Capture the cell that displays the provided text and extract its [X, Y] central coordinate. 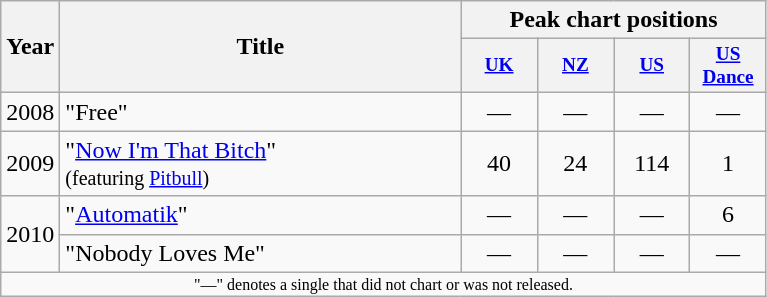
2008 [30, 112]
US Dance [728, 66]
"Nobody Loves Me" [260, 253]
2009 [30, 164]
6 [728, 215]
"—" denotes a single that did not chart or was not released. [384, 284]
Peak chart positions [614, 20]
Title [260, 47]
"Now I'm That Bitch"(featuring Pitbull) [260, 164]
US [652, 66]
Year [30, 47]
UK [499, 66]
1 [728, 164]
40 [499, 164]
24 [575, 164]
"Free" [260, 112]
NZ [575, 66]
"Automatik" [260, 215]
2010 [30, 234]
114 [652, 164]
